Pinpoint the cell where the given text exists, returning its (X, Y) midpoint coordinate. 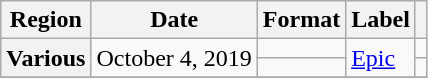
October 4, 2019 (174, 58)
Format (301, 20)
Various (46, 58)
Label (381, 20)
Region (46, 20)
Date (174, 20)
Epic (381, 58)
